From the cell containing the given text, extract its center point as [X, Y] coordinate. 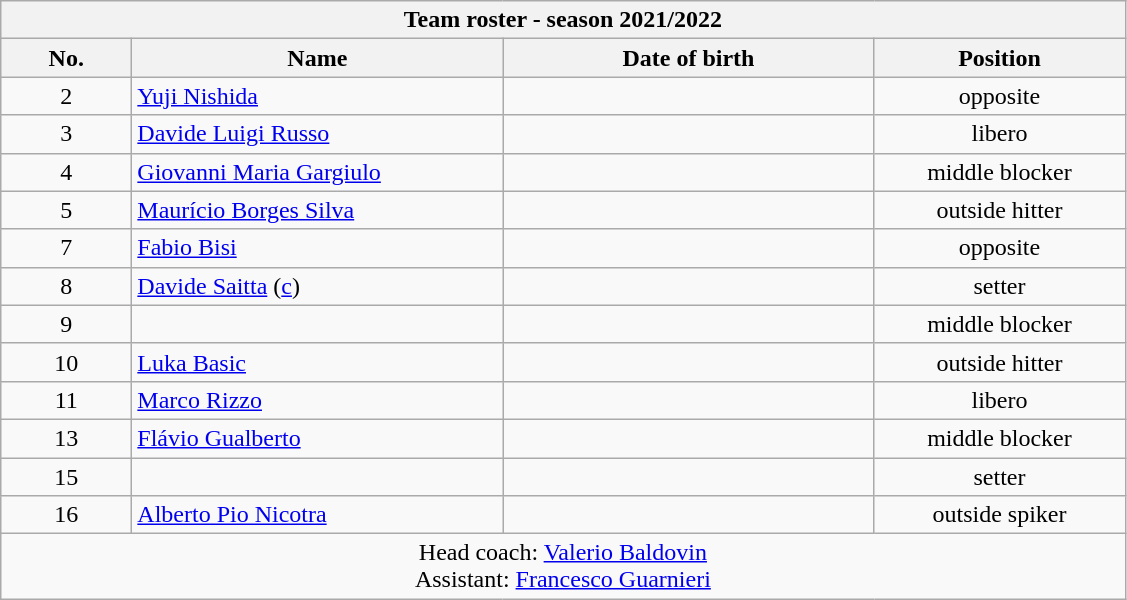
Name [318, 58]
2 [66, 96]
7 [66, 248]
15 [66, 477]
5 [66, 210]
13 [66, 438]
11 [66, 400]
Marco Rizzo [318, 400]
Davide Luigi Russo [318, 134]
outside spiker [1000, 515]
10 [66, 362]
Luka Basic [318, 362]
16 [66, 515]
9 [66, 324]
Head coach: Valerio BaldovinAssistant: Francesco Guarnieri [563, 566]
4 [66, 172]
Davide Saitta (c) [318, 286]
8 [66, 286]
Alberto Pio Nicotra [318, 515]
Giovanni Maria Gargiulo [318, 172]
Team roster - season 2021/2022 [563, 20]
Maurício Borges Silva [318, 210]
Position [1000, 58]
Yuji Nishida [318, 96]
Date of birth [688, 58]
Flávio Gualberto [318, 438]
Fabio Bisi [318, 248]
No. [66, 58]
3 [66, 134]
